Find where the given text appears and provide that cell's center as (X, Y) coordinate. 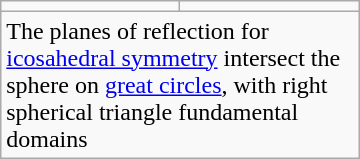
The planes of reflection for icosahedral symmetry intersect the sphere on great circles, with right spherical triangle fundamental domains (180, 85)
